For the text-containing cell, return its midpoint in (x, y) coordinate format. 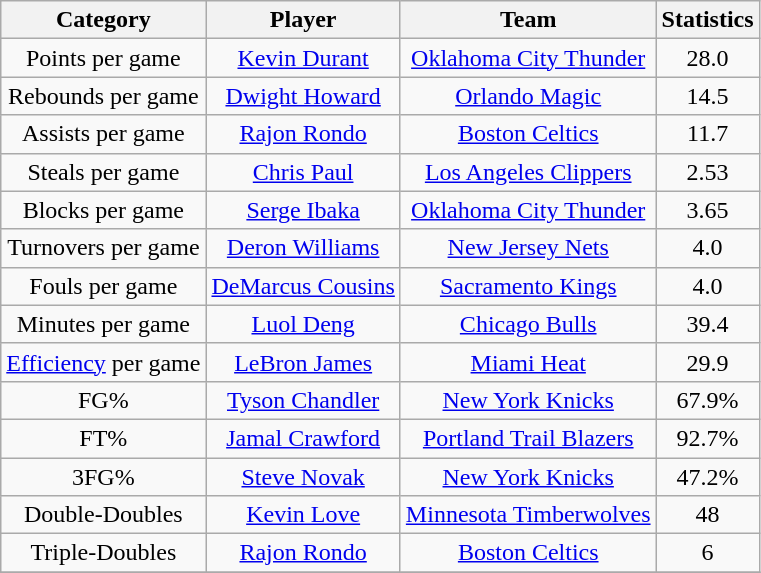
Chicago Bulls (528, 324)
Team (528, 20)
Player (303, 20)
Dwight Howard (303, 96)
28.0 (708, 58)
29.9 (708, 362)
92.7% (708, 438)
LeBron James (303, 362)
DeMarcus Cousins (303, 286)
New Jersey Nets (528, 248)
Portland Trail Blazers (528, 438)
Deron Williams (303, 248)
Efficiency per game (104, 362)
6 (708, 553)
Kevin Love (303, 515)
14.5 (708, 96)
Turnovers per game (104, 248)
Statistics (708, 20)
Sacramento Kings (528, 286)
2.53 (708, 172)
Tyson Chandler (303, 400)
48 (708, 515)
Steals per game (104, 172)
Minnesota Timberwolves (528, 515)
FG% (104, 400)
Triple-Doubles (104, 553)
Chris Paul (303, 172)
Orlando Magic (528, 96)
Minutes per game (104, 324)
47.2% (708, 477)
3.65 (708, 210)
3FG% (104, 477)
Category (104, 20)
Los Angeles Clippers (528, 172)
Blocks per game (104, 210)
Assists per game (104, 134)
Miami Heat (528, 362)
Double-Doubles (104, 515)
11.7 (708, 134)
Luol Deng (303, 324)
39.4 (708, 324)
Serge Ibaka (303, 210)
FT% (104, 438)
Rebounds per game (104, 96)
Steve Novak (303, 477)
67.9% (708, 400)
Kevin Durant (303, 58)
Points per game (104, 58)
Jamal Crawford (303, 438)
Fouls per game (104, 286)
